Scan for the cell matching the given text and deliver its [X, Y] coordinate at center. 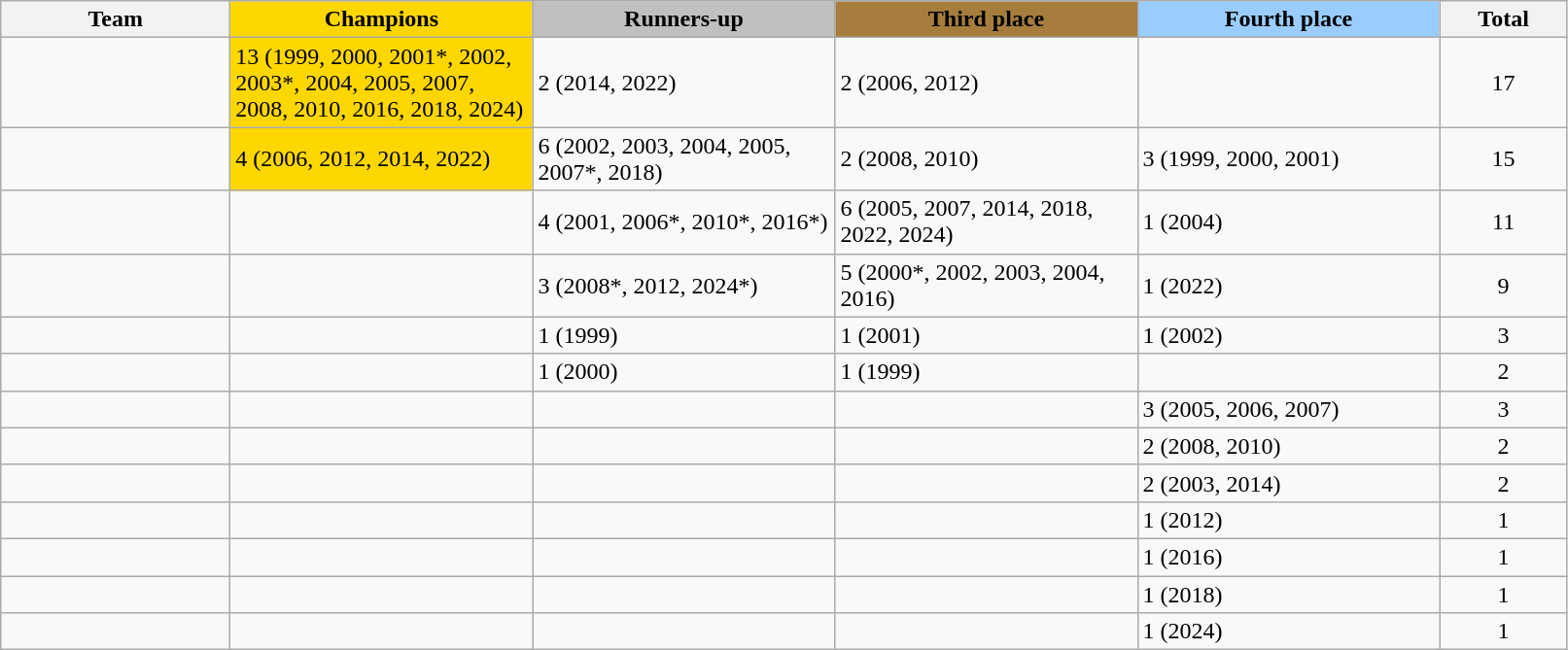
1 (2016) [1289, 557]
11 [1503, 222]
4 (2001, 2006*, 2010*, 2016*) [684, 222]
3 (1999, 2000, 2001) [1289, 159]
9 [1503, 286]
Runners-up [684, 19]
3 (2005, 2006, 2007) [1289, 409]
1 (2004) [1289, 222]
3 (2008*, 2012, 2024*) [684, 286]
6 (2002, 2003, 2004, 2005, 2007*, 2018) [684, 159]
2 (2014, 2022) [684, 83]
1 (2012) [1289, 520]
2 (2003, 2014) [1289, 483]
Team [116, 19]
Total [1503, 19]
Champions [381, 19]
1 (2001) [986, 335]
1 (2000) [684, 372]
15 [1503, 159]
1 (2002) [1289, 335]
Fourth place [1289, 19]
13 (1999, 2000, 2001*, 2002, 2003*, 2004, 2005, 2007, 2008, 2010, 2016, 2018, 2024) [381, 83]
1 (2024) [1289, 632]
1 (2022) [1289, 286]
5 (2000*, 2002, 2003, 2004, 2016) [986, 286]
1 (2018) [1289, 594]
6 (2005, 2007, 2014, 2018, 2022, 2024) [986, 222]
2 (2006, 2012) [986, 83]
17 [1503, 83]
4 (2006, 2012, 2014, 2022) [381, 159]
Third place [986, 19]
